Pinpoint the cell where the given text exists, returning its (X, Y) midpoint coordinate. 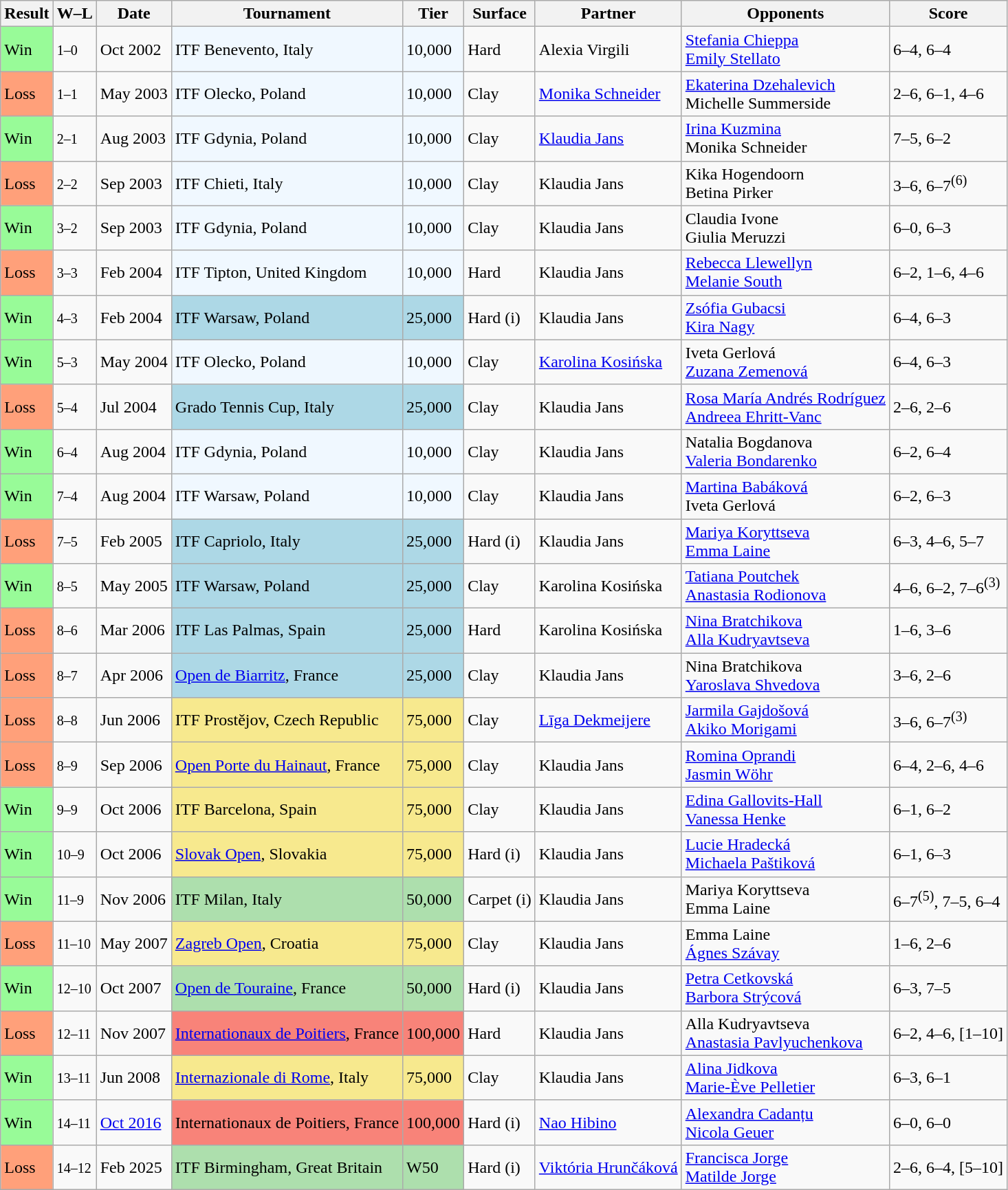
1–6, 2–6 (949, 943)
Result (27, 14)
7–5 (74, 540)
6–4, 6–4 (949, 49)
12–10 (74, 989)
8–5 (74, 586)
6–3, 7–5 (949, 989)
Francisca Jorge Matilde Jorge (785, 1167)
Martina Babáková Iveta Gerlová (785, 496)
Līga Dekmeijere (608, 720)
Edina Gallovits-Hall Vanessa Henke (785, 810)
Kika Hogendoorn Betina Pirker (785, 183)
May 2004 (133, 362)
3–3 (74, 272)
1–0 (74, 49)
Rosa María Andrés Rodríguez Andreea Ehritt-Vanc (785, 407)
3–2 (74, 228)
2–2 (74, 183)
4–3 (74, 318)
6–0, 6–3 (949, 228)
W–L (74, 14)
ITF Chieti, Italy (287, 183)
Nina Bratchikova Yaroslava Shvedova (785, 675)
9–9 (74, 810)
6–4, 2–6, 4–6 (949, 764)
8–8 (74, 720)
12–11 (74, 1033)
Surface (500, 14)
ITF Tipton, United Kingdom (287, 272)
Petra Cetkovská Barbora Strýcová (785, 989)
11–10 (74, 943)
6–3, 4–6, 5–7 (949, 540)
Oct 2016 (133, 1122)
6–2, 6–3 (949, 496)
ITF Capriolo, Italy (287, 540)
Open Porte du Hainaut, France (287, 764)
3–6, 6–7(6) (949, 183)
Iveta Gerlová Zuzana Zemenová (785, 362)
2–1 (74, 139)
ITF Prostějov, Czech Republic (287, 720)
3–6, 6–7(3) (949, 720)
Romina Oprandi Jasmin Wöhr (785, 764)
ITF Birmingham, Great Britain (287, 1167)
Nina Bratchikova Alla Kudryavtseva (785, 631)
11–9 (74, 899)
Mar 2006 (133, 631)
Slovak Open, Slovakia (287, 854)
Score (949, 14)
2–6, 2–6 (949, 407)
Viktória Hrunčáková (608, 1167)
Jun 2008 (133, 1078)
Date (133, 14)
13–11 (74, 1078)
Claudia Ivone Giulia Meruzzi (785, 228)
Aug 2003 (133, 139)
2–6, 6–1, 4–6 (949, 93)
Zsófia Gubacsi Kira Nagy (785, 318)
Nov 2007 (133, 1033)
May 2003 (133, 93)
Alina Jidkova Marie-Ève Pelletier (785, 1078)
Carpet (i) (500, 899)
6–0, 6–0 (949, 1122)
14–11 (74, 1122)
Alexia Virgili (608, 49)
Oct 2007 (133, 989)
Jun 2006 (133, 720)
ITF Milan, Italy (287, 899)
Emma Laine Ágnes Szávay (785, 943)
Apr 2006 (133, 675)
5–3 (74, 362)
Sep 2006 (133, 764)
Internazionale di Rome, Italy (287, 1078)
Zagreb Open, Croatia (287, 943)
Jul 2004 (133, 407)
6–7(5), 7–5, 6–4 (949, 899)
6–2, 1–6, 4–6 (949, 272)
Opponents (785, 14)
8–6 (74, 631)
Lucie Hradecká Michaela Paštiková (785, 854)
ITF Las Palmas, Spain (287, 631)
Partner (608, 14)
May 2007 (133, 943)
Ekaterina Dzehalevich Michelle Summerside (785, 93)
Stefania Chieppa Emily Stellato (785, 49)
6–2, 4–6, [1–10] (949, 1033)
2–6, 6–4, [5–10] (949, 1167)
7–5, 6–2 (949, 139)
Grado Tennis Cup, Italy (287, 407)
6–1, 6–3 (949, 854)
W50 (433, 1167)
ITF Benevento, Italy (287, 49)
Oct 2002 (133, 49)
Feb 2005 (133, 540)
Tier (433, 14)
Open de Touraine, France (287, 989)
5–4 (74, 407)
Open de Biarritz, France (287, 675)
Irina Kuzmina Monika Schneider (785, 139)
ITF Barcelona, Spain (287, 810)
14–12 (74, 1167)
Tournament (287, 14)
8–9 (74, 764)
Monika Schneider (608, 93)
1–1 (74, 93)
6–1, 6–2 (949, 810)
Alexandra Cadanțu Nicola Geuer (785, 1122)
Feb 2025 (133, 1167)
1–6, 3–6 (949, 631)
Nao Hibino (608, 1122)
8–7 (74, 675)
Natalia Bogdanova Valeria Bondarenko (785, 451)
7–4 (74, 496)
6–2, 6–4 (949, 451)
Jarmila Gajdošová Akiko Morigami (785, 720)
4–6, 6–2, 7–6(3) (949, 586)
Alla Kudryavtseva Anastasia Pavlyuchenkova (785, 1033)
Rebecca Llewellyn Melanie South (785, 272)
May 2005 (133, 586)
10–9 (74, 854)
Nov 2006 (133, 899)
Tatiana Poutchek Anastasia Rodionova (785, 586)
6–3, 6–1 (949, 1078)
3–6, 2–6 (949, 675)
6–4 (74, 451)
